Provide the [x, y] coordinate of the cell's center where the given text is located.  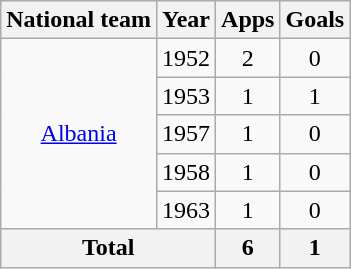
6 [248, 248]
Total [108, 248]
1958 [186, 172]
2 [248, 58]
1952 [186, 58]
Goals [315, 20]
1963 [186, 210]
1957 [186, 134]
Apps [248, 20]
National team [79, 20]
Albania [79, 134]
Year [186, 20]
1953 [186, 96]
